Determine the [x, y] coordinate at the center of the cell enclosing the given text.  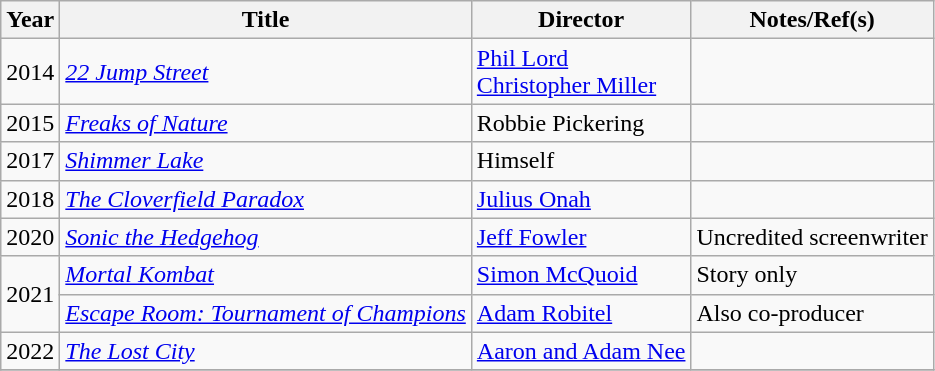
Himself [581, 161]
Title [266, 20]
22 Jump Street [266, 72]
Mortal Kombat [266, 275]
Simon McQuoid [581, 275]
Year [30, 20]
Story only [812, 275]
Freaks of Nature [266, 123]
The Lost City [266, 351]
Also co-producer [812, 313]
The Cloverfield Paradox [266, 199]
Robbie Pickering [581, 123]
Adam Robitel [581, 313]
2022 [30, 351]
Aaron and Adam Nee [581, 351]
Uncredited screenwriter [812, 237]
Escape Room: Tournament of Champions [266, 313]
Notes/Ref(s) [812, 20]
Sonic the Hedgehog [266, 237]
2014 [30, 72]
2021 [30, 294]
2015 [30, 123]
2020 [30, 237]
2018 [30, 199]
Julius Onah [581, 199]
Jeff Fowler [581, 237]
Shimmer Lake [266, 161]
2017 [30, 161]
Phil LordChristopher Miller [581, 72]
Director [581, 20]
